Capture the cell that displays the provided text and extract its (x, y) central coordinate. 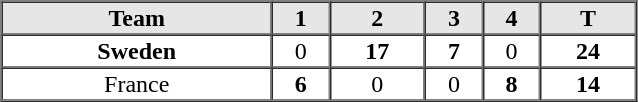
T (588, 18)
14 (588, 84)
Team (137, 18)
1 (300, 18)
4 (512, 18)
7 (454, 50)
3 (454, 18)
8 (512, 84)
24 (588, 50)
6 (300, 84)
France (137, 84)
17 (377, 50)
Sweden (137, 50)
2 (377, 18)
